Search for the cell housing the specified text and yield its (x, y) center coordinate. 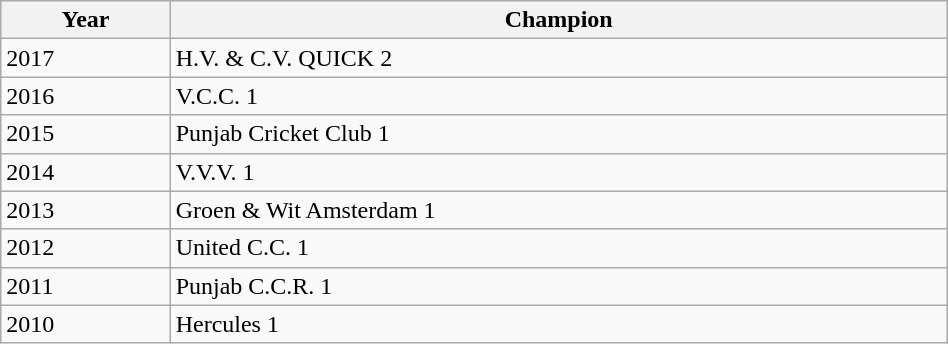
V.V.V. 1 (558, 172)
2016 (86, 96)
2012 (86, 248)
2010 (86, 324)
Punjab Cricket Club 1 (558, 134)
2017 (86, 58)
H.V. & C.V. QUICK 2 (558, 58)
Punjab C.C.R. 1 (558, 286)
United C.C. 1 (558, 248)
Year (86, 20)
2014 (86, 172)
V.C.C. 1 (558, 96)
2011 (86, 286)
2015 (86, 134)
Champion (558, 20)
Hercules 1 (558, 324)
Groen & Wit Amsterdam 1 (558, 210)
2013 (86, 210)
